From the cell containing the given text, extract its center point as [X, Y] coordinate. 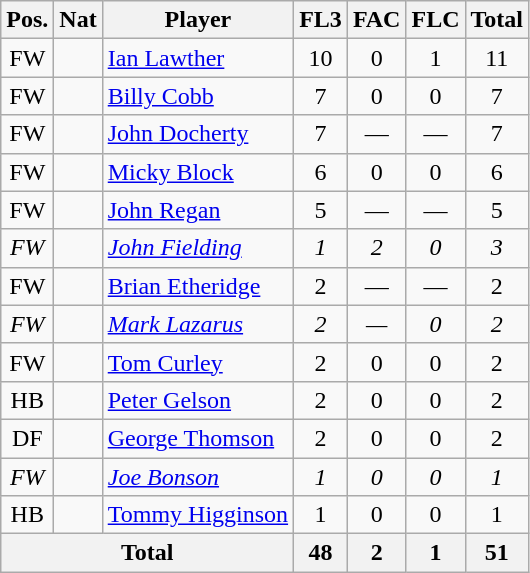
John Regan [198, 210]
11 [497, 58]
Nat [78, 20]
Mark Lazarus [198, 324]
Micky Block [198, 172]
Pos. [28, 20]
FLC [436, 20]
John Docherty [198, 134]
FL3 [321, 20]
Ian Lawther [198, 58]
Tom Curley [198, 362]
George Thomson [198, 438]
48 [321, 553]
Peter Gelson [198, 400]
3 [497, 248]
John Fielding [198, 248]
Player [198, 20]
Joe Bonson [198, 477]
Tommy Higginson [198, 515]
DF [28, 438]
Billy Cobb [198, 96]
FAC [376, 20]
Brian Etheridge [198, 286]
51 [497, 553]
10 [321, 58]
